Identify which cell holds the provided text, then report its [X, Y] central coordinate. 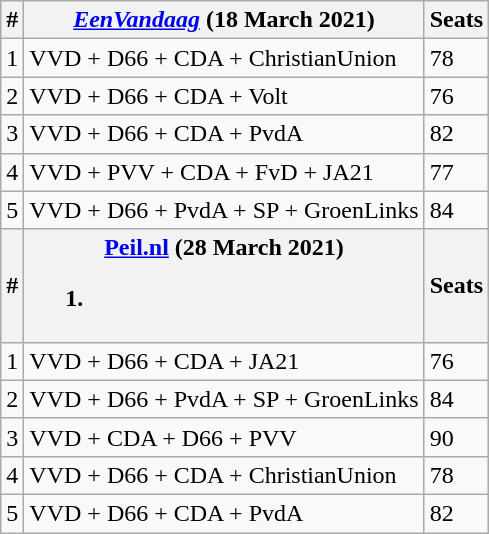
VVD + CDA + D66 + PVV [224, 437]
VVD + PVV + CDA + FvD + JA21 [224, 172]
VVD + D66 + CDA + Volt [224, 96]
Peil.nl (28 March 2021) [224, 286]
EenVandaag (18 March 2021) [224, 20]
90 [456, 437]
77 [456, 172]
VVD + D66 + CDA + JA21 [224, 361]
